Determine the (X, Y) coordinate at the center of the cell enclosing the given text.  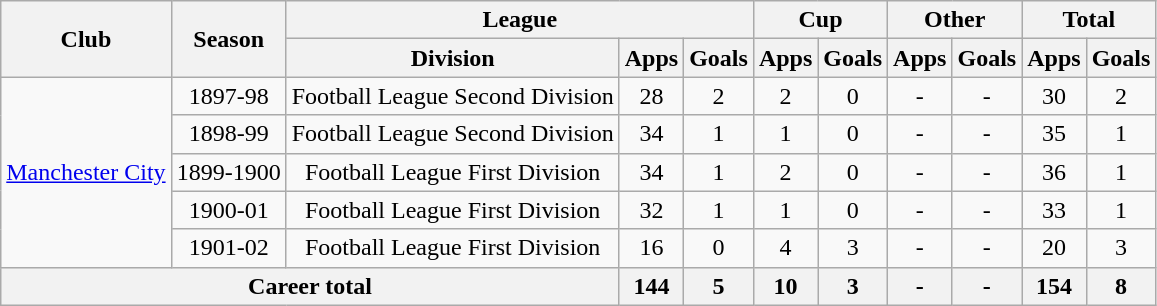
1897-98 (228, 96)
28 (651, 96)
1898-99 (228, 134)
Career total (310, 286)
1899-1900 (228, 172)
5 (719, 286)
8 (1121, 286)
Other (955, 20)
Manchester City (86, 172)
20 (1054, 248)
Division (452, 58)
30 (1054, 96)
32 (651, 210)
1900-01 (228, 210)
16 (651, 248)
Cup (820, 20)
Season (228, 39)
Total (1089, 20)
35 (1054, 134)
33 (1054, 210)
League (520, 20)
Club (86, 39)
10 (785, 286)
36 (1054, 172)
1901-02 (228, 248)
144 (651, 286)
154 (1054, 286)
4 (785, 248)
